Provide the [x, y] coordinate of the cell's center where the given text is located.  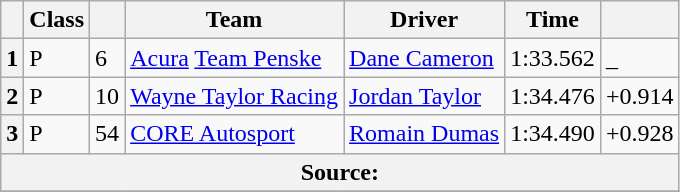
1:33.562 [553, 58]
Acura Team Penske [234, 58]
Dane Cameron [424, 58]
+0.914 [640, 96]
Driver [424, 20]
6 [108, 58]
Wayne Taylor Racing [234, 96]
Source: [340, 172]
2 [12, 96]
Romain Dumas [424, 134]
+0.928 [640, 134]
10 [108, 96]
CORE Autosport [234, 134]
Team [234, 20]
Class [57, 20]
3 [12, 134]
1:34.490 [553, 134]
1:34.476 [553, 96]
Jordan Taylor [424, 96]
54 [108, 134]
1 [12, 58]
Time [553, 20]
_ [640, 58]
